Scan for the cell matching the given text and deliver its [X, Y] coordinate at center. 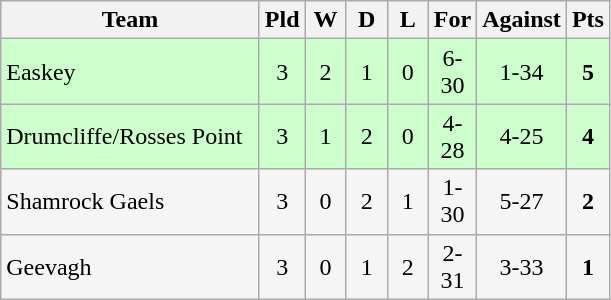
L [408, 20]
W [326, 20]
Against [522, 20]
For [452, 20]
Pld [282, 20]
5-27 [522, 202]
2-31 [452, 266]
1-34 [522, 72]
4-25 [522, 136]
4-28 [452, 136]
D [366, 20]
4 [588, 136]
Team [130, 20]
3-33 [522, 266]
Pts [588, 20]
Easkey [130, 72]
5 [588, 72]
6-30 [452, 72]
Geevagh [130, 266]
Shamrock Gaels [130, 202]
1-30 [452, 202]
Drumcliffe/Rosses Point [130, 136]
